Return the [X, Y] coordinate for the center point of the cell that contains the specified text.  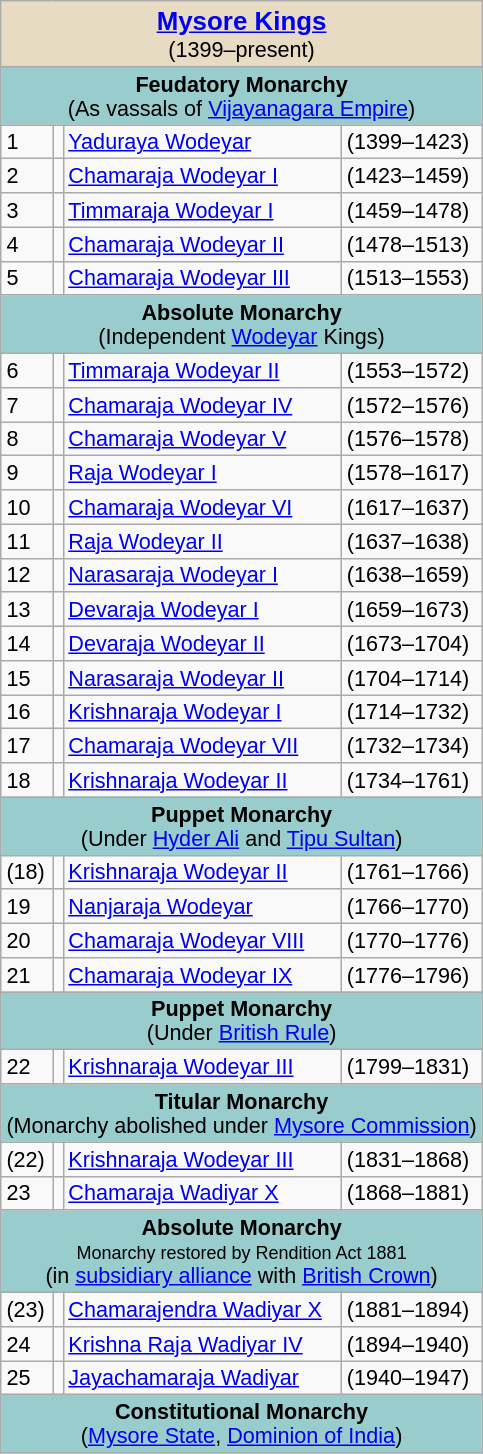
Chamaraja Wodeyar VIII [202, 940]
(1459–1478) [412, 210]
13 [26, 609]
(1770–1776) [412, 940]
10 [26, 507]
25 [26, 1377]
12 [26, 575]
Chamaraja Wodeyar V [202, 439]
Narasaraja Wodeyar II [202, 677]
(1831–1868) [412, 1159]
Chamaraja Wodeyar IV [202, 404]
(1894–1940) [412, 1343]
24 [26, 1343]
1 [26, 141]
(1423–1459) [412, 176]
Chamaraja Wodeyar VII [202, 746]
(1940–1947) [412, 1377]
(1761–1766) [412, 872]
9 [26, 473]
6 [26, 370]
Mysore Kings(1399–present) [241, 34]
(1553–1572) [412, 370]
Timmaraja Wodeyar II [202, 370]
8 [26, 439]
Feudatory Monarchy(As vassals of Vijayanagara Empire) [241, 95]
Chamaraja Wodeyar IX [202, 974]
16 [26, 711]
Absolute MonarchyMonarchy restored by Rendition Act 1881(in subsidiary alliance with British Crown) [241, 1251]
(1734–1761) [412, 780]
Puppet Monarchy(Under British Rule) [241, 1021]
Chamaraja Wodeyar VI [202, 507]
(22) [26, 1159]
Yaduraya Wodeyar [202, 141]
Raja Wodeyar II [202, 541]
(23) [26, 1309]
20 [26, 940]
17 [26, 746]
15 [26, 677]
Chamarajendra Wadiyar X [202, 1309]
(1732–1734) [412, 746]
(1766–1770) [412, 906]
(1659–1673) [412, 609]
Devaraja Wodeyar I [202, 609]
(1572–1576) [412, 404]
(1704–1714) [412, 677]
Titular Monarchy(Monarchy abolished under Mysore Commission) [241, 1113]
(1399–1423) [412, 141]
Krishnaraja Wodeyar I [202, 711]
(1478–1513) [412, 244]
(1578–1617) [412, 473]
(1673–1704) [412, 643]
Chamaraja Wodeyar III [202, 278]
Narasaraja Wodeyar I [202, 575]
2 [26, 176]
11 [26, 541]
5 [26, 278]
(1714–1732) [412, 711]
Jayachamaraja Wadiyar [202, 1377]
14 [26, 643]
(1776–1796) [412, 974]
Devaraja Wodeyar II [202, 643]
Constitutional Monarchy (Mysore State, Dominion of India) [241, 1424]
(1513–1553) [412, 278]
(1799–1831) [412, 1067]
Puppet Monarchy(Under Hyder Ali and Tipu Sultan) [241, 826]
23 [26, 1193]
Nanjaraja Wodeyar [202, 906]
Absolute Monarchy(Independent Wodeyar Kings) [241, 324]
21 [26, 974]
22 [26, 1067]
Raja Wodeyar I [202, 473]
(1881–1894) [412, 1309]
(1638–1659) [412, 575]
3 [26, 210]
19 [26, 906]
Chamaraja Wodeyar I [202, 176]
18 [26, 780]
Chamaraja Wadiyar X [202, 1193]
Chamaraja Wodeyar II [202, 244]
(1617–1637) [412, 507]
4 [26, 244]
(18) [26, 872]
(1637–1638) [412, 541]
7 [26, 404]
Timmaraja Wodeyar I [202, 210]
(1576–1578) [412, 439]
(1868–1881) [412, 1193]
Krishna Raja Wadiyar IV [202, 1343]
